Return the [x, y] coordinate for the center point of the cell that contains the specified text.  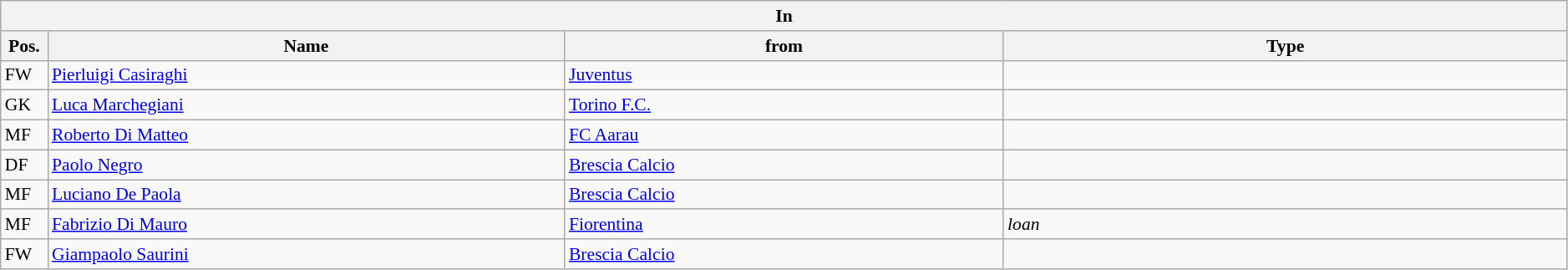
GK [24, 105]
Type [1285, 46]
Pierluigi Casiraghi [306, 75]
Torino F.C. [784, 105]
Roberto Di Matteo [306, 135]
Fabrizio Di Mauro [306, 225]
Luca Marchegiani [306, 105]
Paolo Negro [306, 165]
Giampaolo Saurini [306, 254]
FC Aarau [784, 135]
Fiorentina [784, 225]
Name [306, 46]
In [784, 16]
loan [1285, 225]
DF [24, 165]
Luciano De Paola [306, 195]
Juventus [784, 75]
from [784, 46]
Pos. [24, 46]
